Detect which cell encompasses the target text, then output its (X, Y) center coordinate. 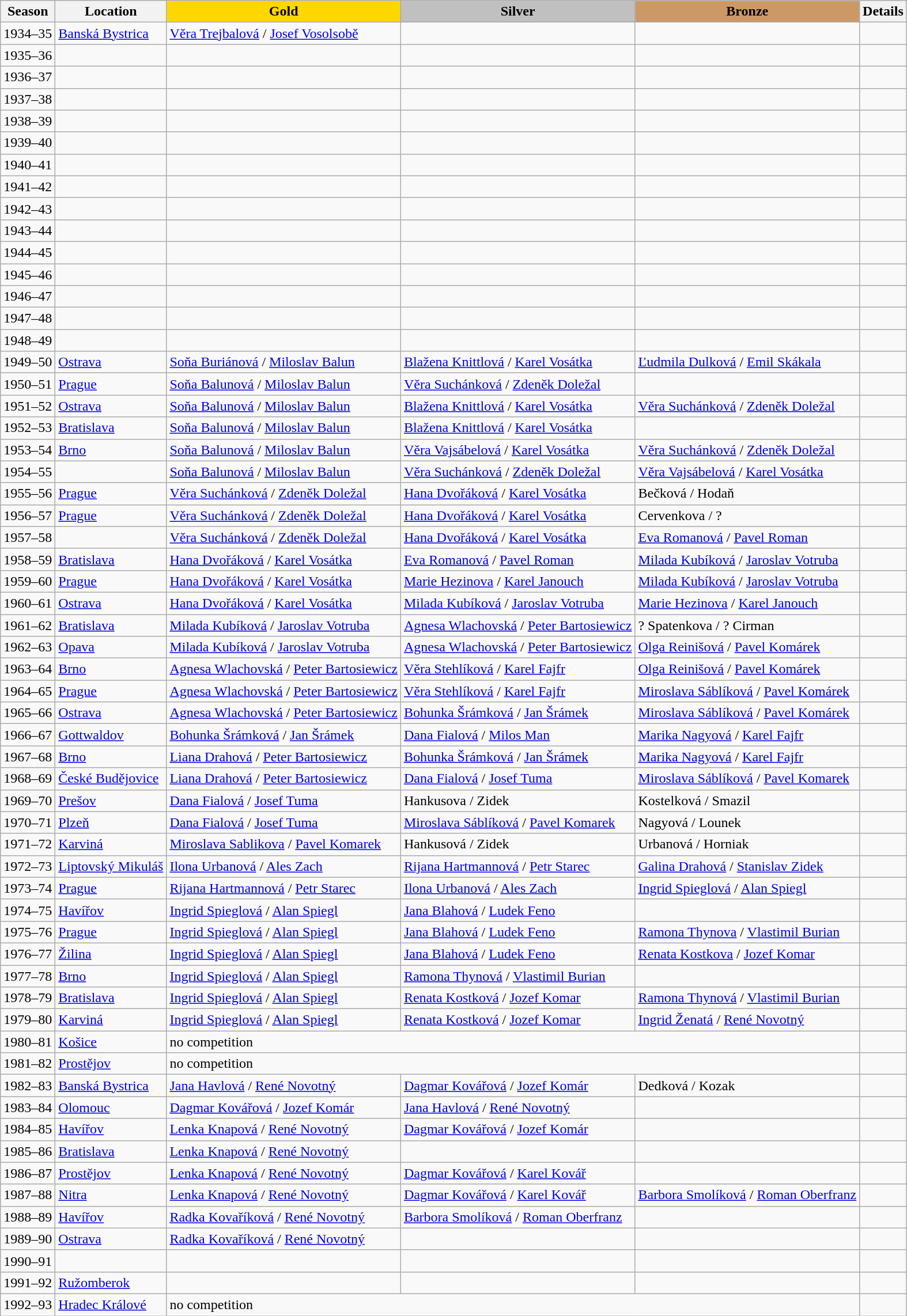
? Spatenkova / ? Cirman (747, 625)
Liptovský Mikuláš (111, 866)
1983–84 (28, 1108)
Opava (111, 647)
1979–80 (28, 1020)
1937–38 (28, 99)
Hankusová / Zidek (517, 844)
Ramona Thynova / Vlastimil Burian (747, 932)
1985–86 (28, 1151)
1976–77 (28, 954)
Bronze (747, 12)
Prešov (111, 801)
1990–91 (28, 1261)
1934–35 (28, 33)
1942–43 (28, 208)
Silver (517, 12)
1953–54 (28, 450)
1977–78 (28, 976)
1960–61 (28, 603)
Urbanová / Horniak (747, 844)
1963–64 (28, 669)
1956–57 (28, 515)
1992–93 (28, 1304)
1988–89 (28, 1217)
1967–68 (28, 757)
1978–79 (28, 998)
1982–83 (28, 1086)
1964–65 (28, 691)
Hankusova / Zidek (517, 801)
Bečková / Hodaň (747, 494)
Dedková / Kozak (747, 1086)
Gold (284, 12)
1941–42 (28, 187)
Season (28, 12)
1972–73 (28, 866)
1981–82 (28, 1064)
Žilina (111, 954)
Košice (111, 1042)
Hradec Králové (111, 1304)
1965–66 (28, 713)
1986–87 (28, 1173)
1974–75 (28, 910)
1952–53 (28, 428)
1975–76 (28, 932)
1954–55 (28, 472)
1973–74 (28, 888)
Ľudmila Dulková / Emil Skákala (747, 362)
1949–50 (28, 362)
Soňa Buriánová / Miloslav Balun (284, 362)
Cervenkova / ? (747, 515)
1946–47 (28, 297)
1957–58 (28, 537)
1948–49 (28, 340)
1935–36 (28, 55)
Ružomberok (111, 1283)
Miroslava Sablikova / Pavel Komarek (284, 844)
1980–81 (28, 1042)
1969–70 (28, 801)
1950–51 (28, 384)
Nitra (111, 1195)
1938–39 (28, 121)
1966–67 (28, 735)
1970–71 (28, 822)
1944–45 (28, 252)
1971–72 (28, 844)
Ingrid Ženatá / René Novotný (747, 1020)
1943–44 (28, 230)
1951–52 (28, 406)
1968–69 (28, 779)
Nagyová / Lounek (747, 822)
Olomouc (111, 1108)
1991–92 (28, 1283)
Věra Trejbalová / Josef Vosolsobě (284, 33)
Gottwaldov (111, 735)
1959–60 (28, 581)
1961–62 (28, 625)
Dana Fialová / Milos Man (517, 735)
1962–63 (28, 647)
1936–37 (28, 77)
Renata Kostkova / Jozef Komar (747, 954)
1945–46 (28, 275)
1955–56 (28, 494)
1958–59 (28, 559)
1984–85 (28, 1129)
1987–88 (28, 1195)
Galina Drahová / Stanislav Zidek (747, 866)
1940–41 (28, 165)
Plzeň (111, 822)
1989–90 (28, 1239)
České Budějovice (111, 779)
1939–40 (28, 143)
Location (111, 12)
1947–48 (28, 318)
Kostelková / Smazil (747, 801)
Details (883, 12)
